Determine the [x, y] coordinate at the center of the cell enclosing the given text.  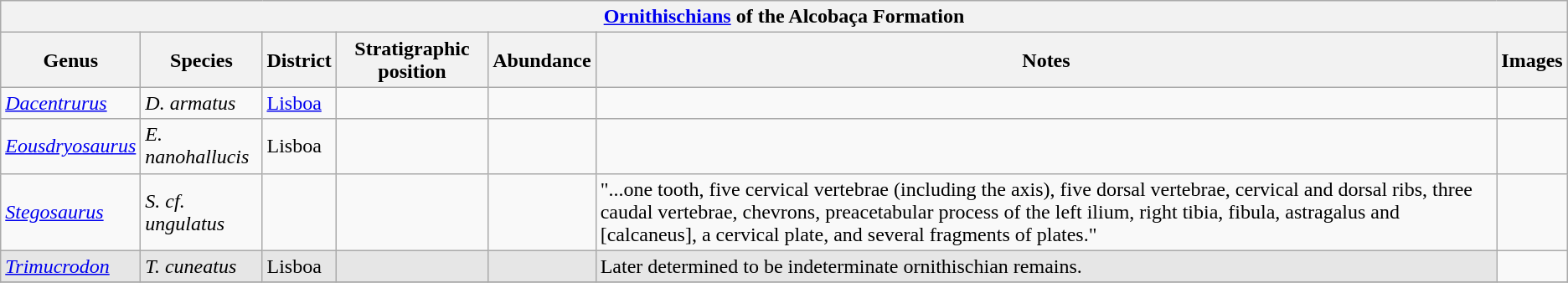
Genus [70, 60]
Dacentrurus [70, 103]
Notes [1046, 60]
Images [1532, 60]
D. armatus [201, 103]
Abundance [542, 60]
E. nanohallucis [201, 146]
Species [201, 60]
Eousdryosaurus [70, 146]
S. cf. ungulatus [201, 212]
Stratigraphic position [412, 60]
Ornithischians of the Alcobaça Formation [784, 17]
Trimucrodon [70, 266]
T. cuneatus [201, 266]
District [299, 60]
Stegosaurus [70, 212]
Later determined to be indeterminate ornithischian remains. [1046, 266]
